Return (x, y) of the center of cell containing provided text 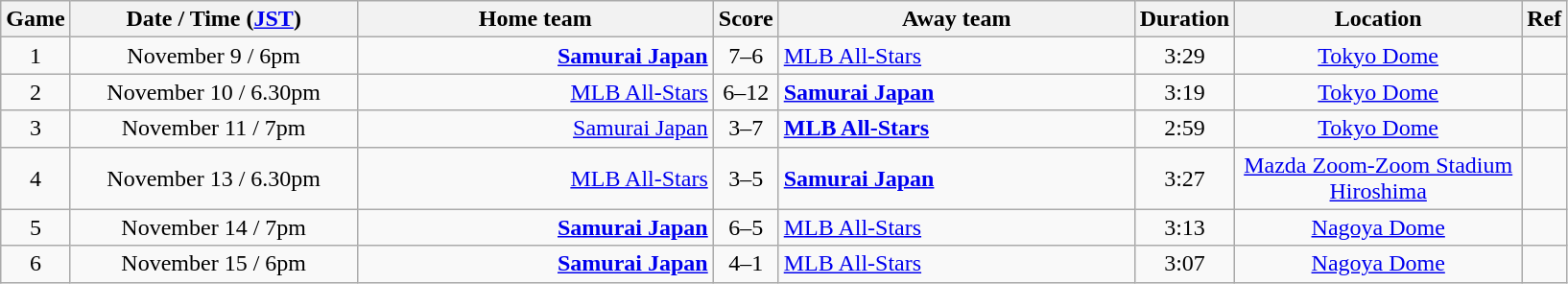
Date / Time (JST) (213, 19)
Ref (1545, 19)
4–1 (746, 264)
3:29 (1184, 56)
Location (1378, 19)
November 14 / 7pm (213, 227)
Score (746, 19)
6 (36, 264)
3:07 (1184, 264)
2:59 (1184, 129)
3:19 (1184, 92)
3–7 (746, 129)
3–5 (746, 178)
November 10 / 6.30pm (213, 92)
5 (36, 227)
November 13 / 6.30pm (213, 178)
3:13 (1184, 227)
3:27 (1184, 178)
1 (36, 56)
Home team (535, 19)
Away team (956, 19)
November 15 / 6pm (213, 264)
3 (36, 129)
Mazda Zoom-Zoom Stadium Hiroshima (1378, 178)
2 (36, 92)
Game (36, 19)
6–5 (746, 227)
6–12 (746, 92)
November 11 / 7pm (213, 129)
4 (36, 178)
November 9 / 6pm (213, 56)
7–6 (746, 56)
Duration (1184, 19)
